Return (X, Y) of the center of cell containing provided text 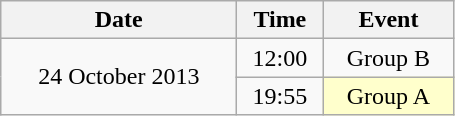
Group B (388, 58)
24 October 2013 (119, 77)
Time (280, 20)
19:55 (280, 96)
Event (388, 20)
Group A (388, 96)
12:00 (280, 58)
Date (119, 20)
